Search for the cell housing the specified text and yield its [X, Y] center coordinate. 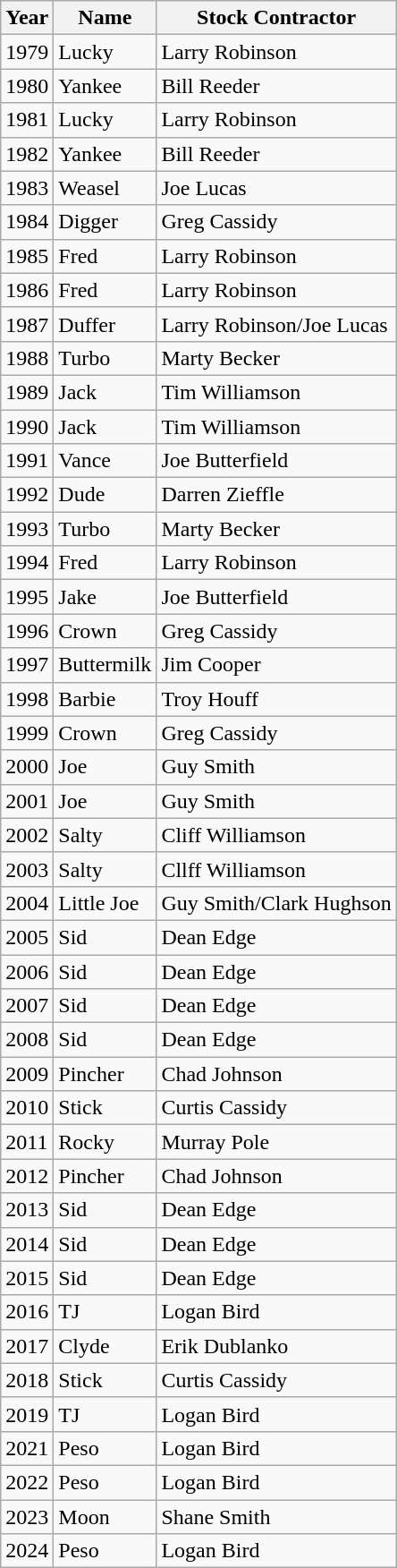
2011 [27, 1142]
2018 [27, 1380]
1979 [27, 52]
2002 [27, 835]
Larry Robinson/Joe Lucas [276, 324]
Rocky [106, 1142]
Barbie [106, 699]
Erik Dublanko [276, 1346]
1985 [27, 256]
2023 [27, 1517]
1987 [27, 324]
2003 [27, 869]
1997 [27, 665]
1983 [27, 188]
Name [106, 18]
Little Joe [106, 903]
1996 [27, 631]
2009 [27, 1074]
1982 [27, 154]
Darren Zieffle [276, 495]
1989 [27, 392]
Buttermilk [106, 665]
2022 [27, 1482]
Joe Lucas [276, 188]
Guy Smith/Clark Hughson [276, 903]
Duffer [106, 324]
Vance [106, 461]
Weasel [106, 188]
2010 [27, 1108]
Jake [106, 597]
Digger [106, 222]
Stock Contractor [276, 18]
1988 [27, 358]
2008 [27, 1040]
Cliff Williamson [276, 835]
2012 [27, 1176]
Jim Cooper [276, 665]
2005 [27, 937]
2001 [27, 801]
1993 [27, 529]
2014 [27, 1244]
1999 [27, 733]
2021 [27, 1448]
1986 [27, 290]
2019 [27, 1414]
Cllff Williamson [276, 869]
Year [27, 18]
1998 [27, 699]
2013 [27, 1210]
1990 [27, 427]
2024 [27, 1551]
2000 [27, 767]
1980 [27, 86]
Troy Houff [276, 699]
1991 [27, 461]
Dude [106, 495]
Murray Pole [276, 1142]
Shane Smith [276, 1517]
1995 [27, 597]
Moon [106, 1517]
1981 [27, 120]
2017 [27, 1346]
1994 [27, 563]
2015 [27, 1278]
1984 [27, 222]
1992 [27, 495]
2007 [27, 1006]
2004 [27, 903]
2016 [27, 1312]
Clyde [106, 1346]
2006 [27, 971]
